Return the [X, Y] coordinate for the center point of the cell that contains the specified text.  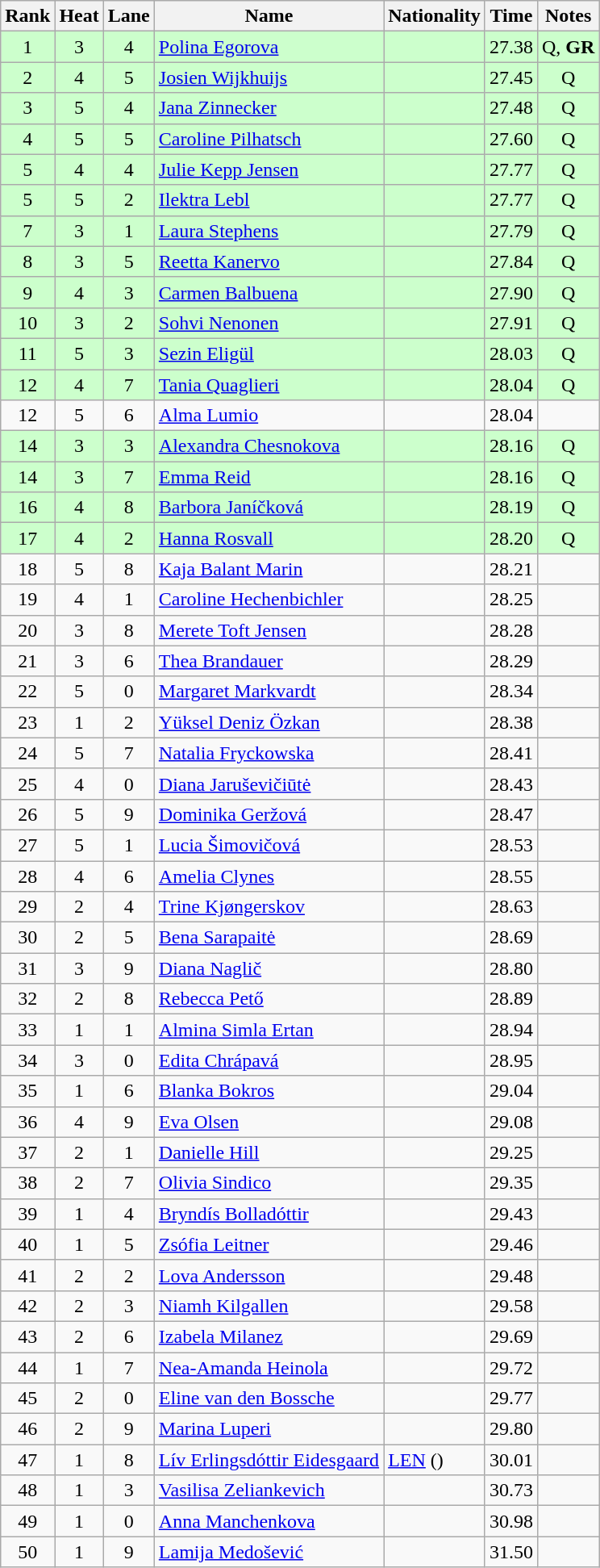
28.94 [511, 1030]
Julie Kepp Jensen [269, 169]
27.45 [511, 77]
Alexandra Chesnokova [269, 446]
50 [27, 1552]
30.98 [511, 1521]
29.25 [511, 1152]
26 [27, 814]
31 [27, 968]
28.03 [511, 353]
Hanna Rosvall [269, 538]
Caroline Hechenbichler [269, 600]
17 [27, 538]
28.38 [511, 722]
Merete Toft Jensen [269, 630]
Trine Kjøngerskov [269, 907]
Laura Stephens [269, 231]
46 [27, 1429]
Q, GR [568, 47]
33 [27, 1030]
44 [27, 1368]
Carmen Balbuena [269, 292]
Time [511, 16]
Sohvi Nenonen [269, 323]
29.43 [511, 1214]
Reetta Kanervo [269, 261]
Bryndís Bolladóttir [269, 1214]
Kaja Balant Marin [269, 569]
10 [27, 323]
Caroline Pilhatsch [269, 139]
48 [27, 1491]
30.73 [511, 1491]
Barbora Janíčková [269, 508]
Diana Naglič [269, 968]
Marina Luperi [269, 1429]
25 [27, 784]
43 [27, 1336]
29 [27, 907]
Emma Reid [269, 477]
21 [27, 661]
36 [27, 1122]
29.08 [511, 1122]
Anna Manchenkova [269, 1521]
28 [27, 876]
Rank [27, 16]
27.60 [511, 139]
28.53 [511, 845]
11 [27, 353]
19 [27, 600]
47 [27, 1460]
37 [27, 1152]
23 [27, 722]
Izabela Milanez [269, 1336]
27 [27, 845]
28.21 [511, 569]
Tania Quaglieri [269, 385]
28.25 [511, 600]
Lucia Šimovičová [269, 845]
Amelia Clynes [269, 876]
Almina Simla Ertan [269, 1030]
29.04 [511, 1091]
28.89 [511, 999]
Blanka Bokros [269, 1091]
Polina Egorova [269, 47]
Jana Zinnecker [269, 108]
29.72 [511, 1368]
29.46 [511, 1244]
29.48 [511, 1275]
Lova Andersson [269, 1275]
24 [27, 753]
28.20 [511, 538]
28.28 [511, 630]
38 [27, 1183]
30 [27, 938]
28.34 [511, 692]
28.95 [511, 1060]
28.69 [511, 938]
27.48 [511, 108]
Josien Wijkhuijs [269, 77]
Name [269, 16]
Olivia Sindico [269, 1183]
20 [27, 630]
30.01 [511, 1460]
28.47 [511, 814]
28.29 [511, 661]
Eline van den Bossche [269, 1399]
Alma Lumio [269, 416]
Nea-Amanda Heinola [269, 1368]
29.35 [511, 1183]
Lane [129, 16]
16 [27, 508]
29.58 [511, 1306]
Dominika Geržová [269, 814]
28.55 [511, 876]
27.79 [511, 231]
22 [27, 692]
28.80 [511, 968]
Bena Sarapaitė [269, 938]
LEN () [435, 1460]
29.69 [511, 1336]
Yüksel Deniz Özkan [269, 722]
Edita Chrápavá [269, 1060]
49 [27, 1521]
28.19 [511, 508]
18 [27, 569]
35 [27, 1091]
Danielle Hill [269, 1152]
29.77 [511, 1399]
Zsófia Leitner [269, 1244]
45 [27, 1399]
28.63 [511, 907]
Rebecca Pető [269, 999]
Thea Brandauer [269, 661]
31.50 [511, 1552]
40 [27, 1244]
Eva Olsen [269, 1122]
28.43 [511, 784]
42 [27, 1306]
27.90 [511, 292]
Margaret Markvardt [269, 692]
28.41 [511, 753]
39 [27, 1214]
34 [27, 1060]
Niamh Kilgallen [269, 1306]
Nationality [435, 16]
Natalia Fryckowska [269, 753]
41 [27, 1275]
Lamija Medošević [269, 1552]
Ilektra Lebl [269, 200]
27.38 [511, 47]
Notes [568, 16]
32 [27, 999]
27.84 [511, 261]
29.80 [511, 1429]
Diana Jaruševičiūtė [269, 784]
Heat [79, 16]
Vasilisa Zeliankevich [269, 1491]
27.91 [511, 323]
Lív Erlingsdóttir Eidesgaard [269, 1460]
Sezin Eligül [269, 353]
